Determine the [X, Y] coordinate at the center of the cell enclosing the given text.  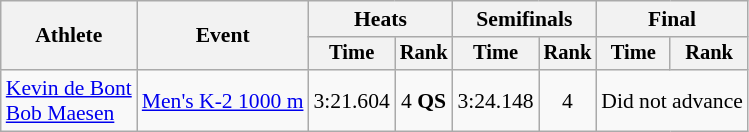
4 [568, 100]
Men's K-2 1000 m [223, 100]
4 QS [424, 100]
3:21.604 [352, 100]
Event [223, 36]
Did not advance [672, 100]
Kevin de BontBob Maesen [69, 100]
Athlete [69, 36]
Heats [381, 19]
Semifinals [524, 19]
Final [672, 19]
3:24.148 [495, 100]
